Pinpoint the cell where the given text exists, returning its [x, y] midpoint coordinate. 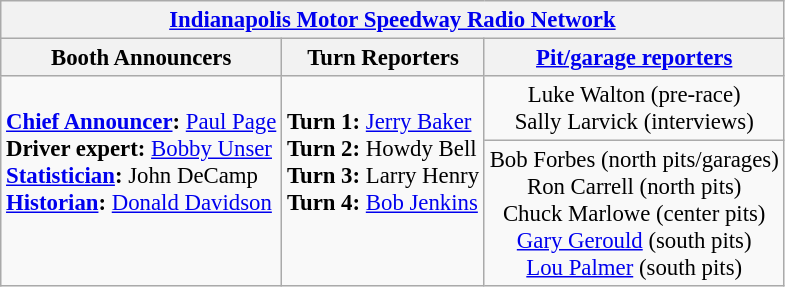
Indianapolis Motor Speedway Radio Network [392, 20]
Turn 1: Jerry Baker Turn 2: Howdy Bell Turn 3: Larry Henry Turn 4: Bob Jenkins [384, 181]
Bob Forbes (north pits/garages)Ron Carrell (north pits)Chuck Marlowe (center pits)Gary Gerould (south pits)Lou Palmer (south pits) [634, 214]
Chief Announcer: Paul Page Driver expert: Bobby Unser Statistician: John DeCamp Historian: Donald Davidson [142, 181]
Luke Walton (pre-race)Sally Larvick (interviews) [634, 108]
Booth Announcers [142, 58]
Turn Reporters [384, 58]
Pit/garage reporters [634, 58]
